Return [X, Y] of the center of cell containing provided text 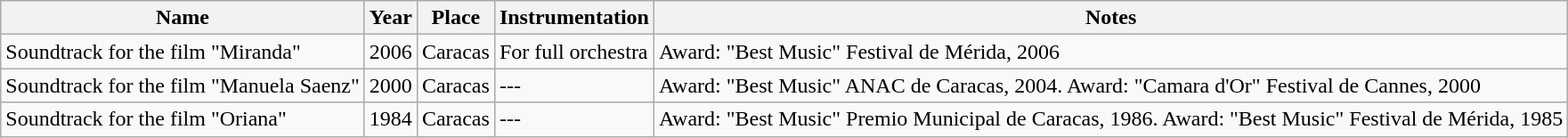
Instrumentation [573, 18]
Award: "Best Music" ANAC de Caracas, 2004. Award: "Camara d'Or" Festival de Cannes, 2000 [1110, 85]
Soundtrack for the film "Manuela Saenz" [183, 85]
2000 [390, 85]
2006 [390, 52]
Place [456, 18]
Notes [1110, 18]
Soundtrack for the film "Oriana" [183, 119]
1984 [390, 119]
Soundtrack for the film "Miranda" [183, 52]
Award: "Best Music" Premio Municipal de Caracas, 1986. Award: "Best Music" Festival de Mérida, 1985 [1110, 119]
Award: "Best Music" Festival de Mérida, 2006 [1110, 52]
For full orchestra [573, 52]
Year [390, 18]
Name [183, 18]
